Provide the [x, y] coordinate of the cell's center where the given text is located.  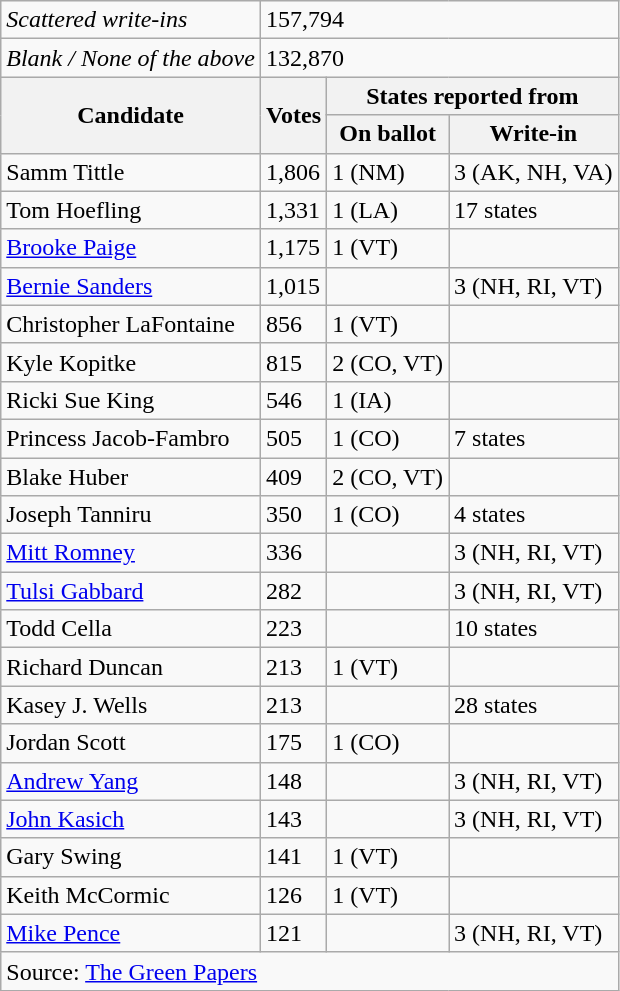
Source: The Green Papers [310, 971]
Andrew Yang [131, 781]
157,794 [439, 20]
Tom Hoefling [131, 210]
350 [293, 515]
Bernie Sanders [131, 286]
1,015 [293, 286]
Todd Cella [131, 629]
Brooke Paige [131, 248]
10 states [534, 629]
Princess Jacob-Fambro [131, 438]
1,331 [293, 210]
223 [293, 629]
409 [293, 477]
336 [293, 553]
Mike Pence [131, 933]
1,175 [293, 248]
Mitt Romney [131, 553]
States reported from [472, 96]
Write-in [534, 134]
1 (IA) [388, 400]
175 [293, 743]
1,806 [293, 172]
1 (NM) [388, 172]
Richard Duncan [131, 667]
505 [293, 438]
121 [293, 933]
John Kasich [131, 819]
17 states [534, 210]
Blank / None of the above [131, 58]
Votes [293, 115]
Tulsi Gabbard [131, 591]
546 [293, 400]
143 [293, 819]
Ricki Sue King [131, 400]
Christopher LaFontaine [131, 324]
3 (AK, NH, VA) [534, 172]
282 [293, 591]
Gary Swing [131, 857]
7 states [534, 438]
Kasey J. Wells [131, 705]
Joseph Tanniru [131, 515]
Candidate [131, 115]
815 [293, 362]
28 states [534, 705]
On ballot [388, 134]
1 (LA) [388, 210]
132,870 [439, 58]
Jordan Scott [131, 743]
148 [293, 781]
856 [293, 324]
126 [293, 895]
Blake Huber [131, 477]
141 [293, 857]
Keith McCormic [131, 895]
4 states [534, 515]
Samm Tittle [131, 172]
Scattered write-ins [131, 20]
Kyle Kopitke [131, 362]
